Capture the cell that displays the provided text and extract its (x, y) central coordinate. 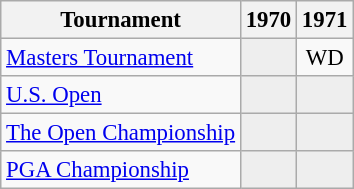
1970 (268, 20)
PGA Championship (121, 170)
U.S. Open (121, 95)
The Open Championship (121, 133)
1971 (325, 20)
Masters Tournament (121, 58)
Tournament (121, 20)
WD (325, 58)
